Output the (x, y) coordinate of the center of the cell containing the given text.  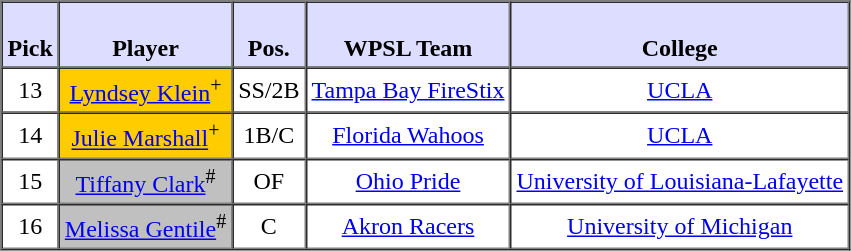
College (680, 35)
University of Louisiana-Lafayette (680, 180)
Pick (30, 35)
Tampa Bay FireStix (408, 90)
WPSL Team (408, 35)
13 (30, 90)
14 (30, 136)
Florida Wahoos (408, 136)
Tiffany Clark# (146, 180)
C (268, 226)
Akron Racers (408, 226)
Player (146, 35)
Lyndsey Klein+ (146, 90)
SS/2B (268, 90)
Pos. (268, 35)
15 (30, 180)
University of Michigan (680, 226)
16 (30, 226)
Melissa Gentile# (146, 226)
Ohio Pride (408, 180)
1B/C (268, 136)
Julie Marshall+ (146, 136)
OF (268, 180)
